Output the [x, y] coordinate of the center of the cell containing the given text.  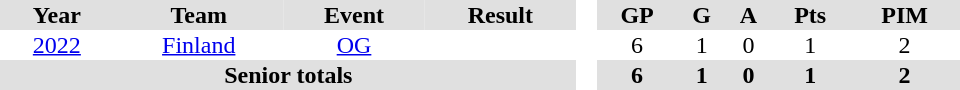
G [702, 15]
Senior totals [288, 75]
GP [638, 15]
A [748, 15]
2022 [57, 45]
Event [354, 15]
Finland [199, 45]
Team [199, 15]
Pts [810, 15]
Year [57, 15]
Result [500, 15]
PIM [904, 15]
OG [354, 45]
